Capture the cell that displays the provided text and extract its [X, Y] central coordinate. 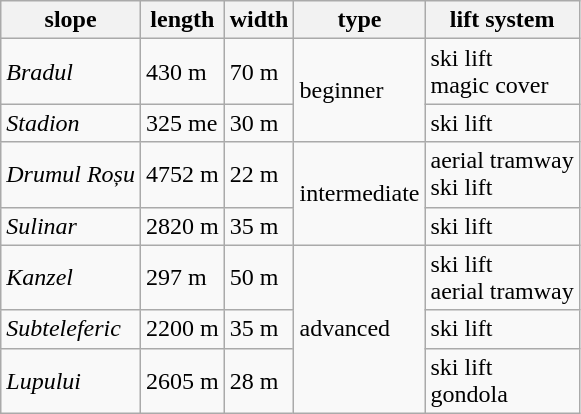
30 m [259, 123]
advanced [360, 329]
ski liftgondola [502, 380]
type [360, 20]
430 m [182, 72]
Kanzel [71, 278]
lift system [502, 20]
Stadion [71, 123]
ski liftaerial tramway [502, 278]
slope [71, 20]
Drumul Roșu [71, 174]
4752 m [182, 174]
2605 m [182, 380]
2200 m [182, 329]
22 m [259, 174]
325 me [182, 123]
ski liftmagic cover [502, 72]
Lupului [71, 380]
intermediate [360, 194]
Subteleferic [71, 329]
2820 m [182, 226]
297 m [182, 278]
width [259, 20]
28 m [259, 380]
length [182, 20]
50 m [259, 278]
aerial tramwayski lift [502, 174]
Bradul [71, 72]
beginner [360, 90]
Sulinar [71, 226]
70 m [259, 72]
